Return the [x, y] coordinate for the center point of the cell that contains the specified text.  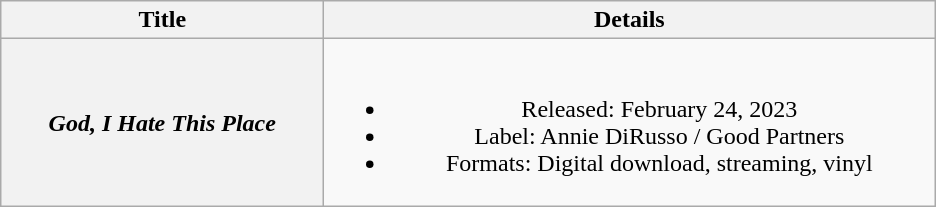
Released: February 24, 2023Label: Annie DiRusso / Good PartnersFormats: Digital download, streaming, vinyl [630, 122]
God, I Hate This Place [162, 122]
Details [630, 20]
Title [162, 20]
